Output the [X, Y] coordinate of the center of the cell containing the given text.  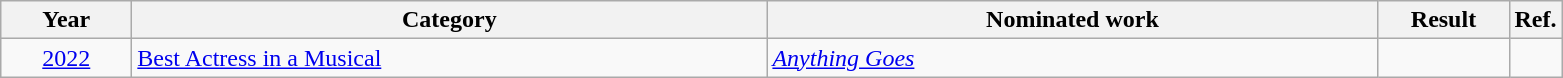
Result [1444, 20]
2022 [66, 58]
Best Actress in a Musical [450, 58]
Ref. [1536, 20]
Nominated work [1072, 20]
Anything Goes [1072, 58]
Year [66, 20]
Category [450, 20]
